Detect which cell encompasses the target text, then output its (x, y) center coordinate. 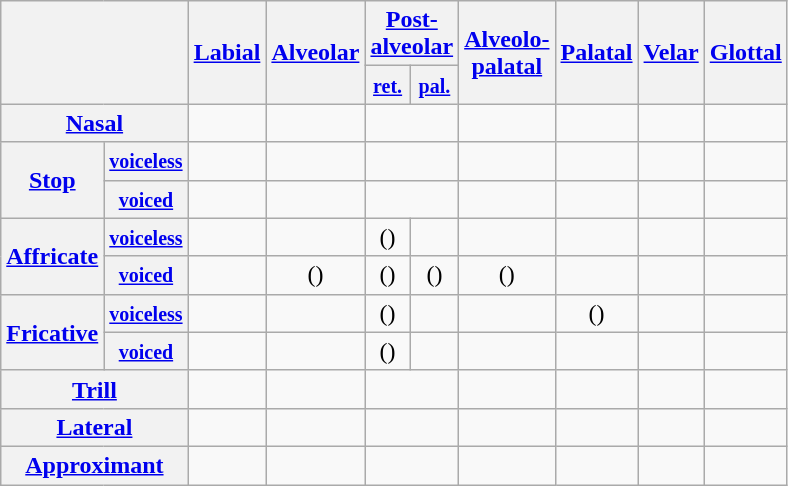
Fricative (52, 332)
Affricate (52, 256)
Approximant (94, 465)
pal. (434, 85)
Stop (52, 180)
Alveolar (316, 52)
Trill (94, 389)
Nasal (94, 123)
Lateral (94, 427)
Labial (227, 52)
Post-alveolar (412, 34)
Velar (671, 52)
Alveolo-palatal (507, 52)
Glottal (746, 52)
Palatal (596, 52)
ret. (388, 85)
